Detect which cell encompasses the target text, then output its (x, y) center coordinate. 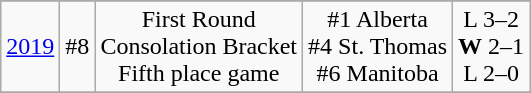
First RoundConsolation BracketFifth place game (199, 47)
#8 (78, 47)
2019 (30, 47)
L 3–2W 2–1L 2–0 (492, 47)
#1 Alberta#4 St. Thomas#6 Manitoba (378, 47)
